Extract the [X, Y] coordinate from the center of the cell holding the provided text.  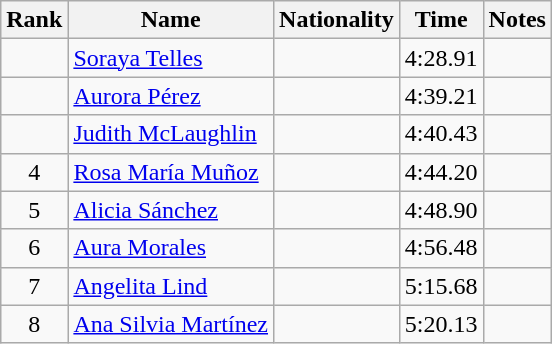
5:15.68 [441, 286]
5:20.13 [441, 324]
Aura Morales [171, 248]
5 [34, 210]
4:39.21 [441, 96]
Ana Silvia Martínez [171, 324]
4:56.48 [441, 248]
Angelita Lind [171, 286]
Time [441, 20]
7 [34, 286]
4:48.90 [441, 210]
8 [34, 324]
4:28.91 [441, 58]
Aurora Pérez [171, 96]
Name [171, 20]
4 [34, 172]
Alicia Sánchez [171, 210]
Soraya Telles [171, 58]
4:44.20 [441, 172]
Nationality [337, 20]
Judith McLaughlin [171, 134]
4:40.43 [441, 134]
6 [34, 248]
Rank [34, 20]
Rosa María Muñoz [171, 172]
Notes [517, 20]
